Scan for the cell matching the given text and deliver its [x, y] coordinate at center. 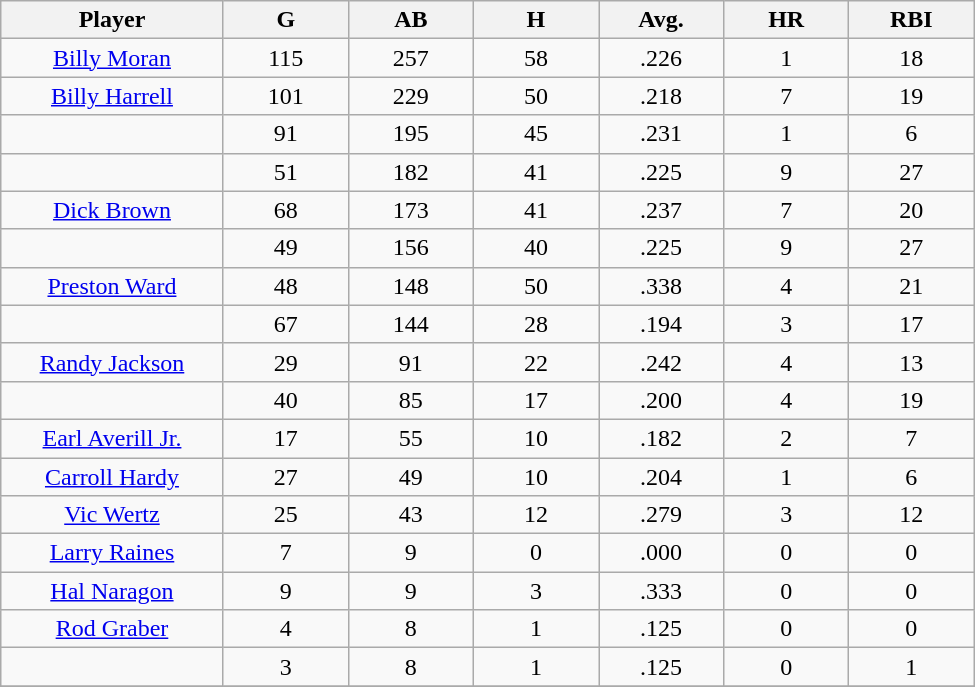
257 [410, 58]
144 [410, 324]
55 [410, 438]
RBI [912, 20]
.237 [662, 210]
.204 [662, 477]
Player [112, 20]
51 [286, 172]
28 [536, 324]
HR [786, 20]
48 [286, 286]
195 [410, 134]
Carroll Hardy [112, 477]
Billy Moran [112, 58]
Earl Averill Jr. [112, 438]
156 [410, 248]
13 [912, 362]
229 [410, 96]
.194 [662, 324]
.279 [662, 515]
2 [786, 438]
.218 [662, 96]
18 [912, 58]
20 [912, 210]
G [286, 20]
.182 [662, 438]
Billy Harrell [112, 96]
Vic Wertz [112, 515]
68 [286, 210]
22 [536, 362]
Larry Raines [112, 553]
43 [410, 515]
Rod Graber [112, 629]
115 [286, 58]
.338 [662, 286]
.226 [662, 58]
Preston Ward [112, 286]
.333 [662, 591]
AB [410, 20]
45 [536, 134]
85 [410, 400]
21 [912, 286]
H [536, 20]
.200 [662, 400]
182 [410, 172]
101 [286, 96]
67 [286, 324]
Hal Naragon [112, 591]
58 [536, 58]
.000 [662, 553]
25 [286, 515]
Dick Brown [112, 210]
.242 [662, 362]
.231 [662, 134]
148 [410, 286]
Avg. [662, 20]
173 [410, 210]
Randy Jackson [112, 362]
29 [286, 362]
